Capture the cell that displays the provided text and extract its [x, y] central coordinate. 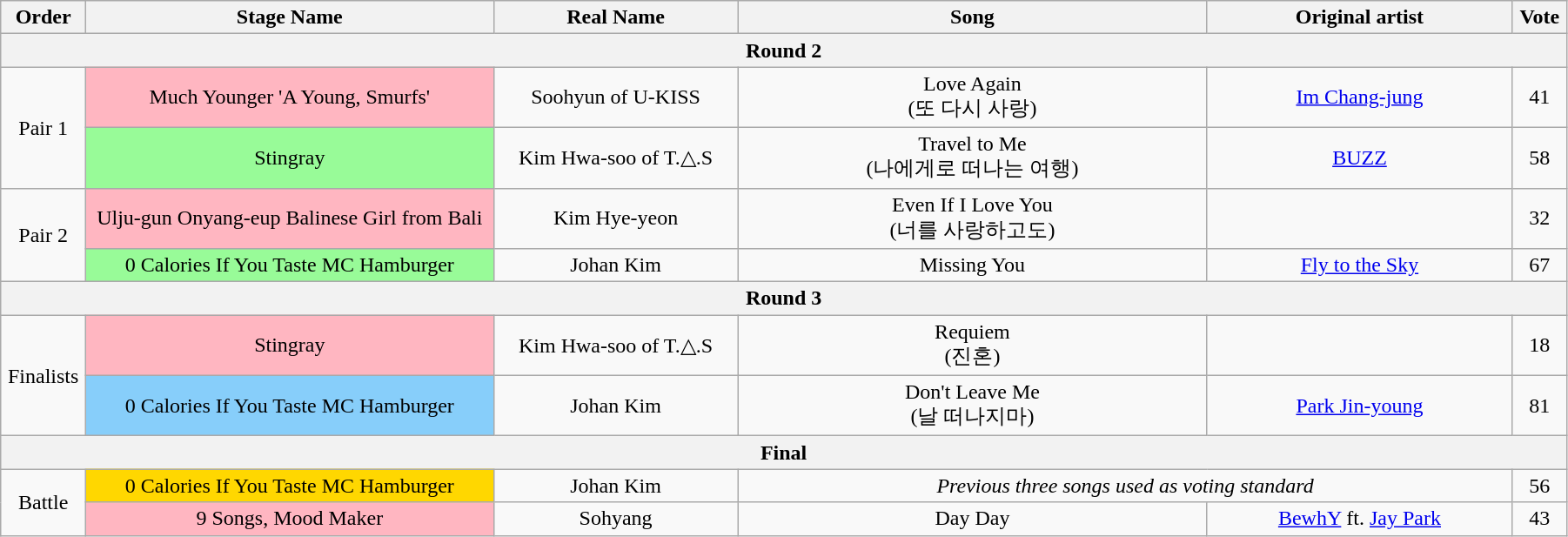
BUZZ [1359, 158]
43 [1539, 519]
32 [1539, 218]
Im Chang-jung [1359, 97]
Pair 1 [44, 127]
56 [1539, 486]
58 [1539, 158]
81 [1539, 406]
Round 3 [784, 299]
Song [973, 17]
Pair 2 [44, 235]
Don't Leave Me(날 떠나지마) [973, 406]
Even If I Love You(너를 사랑하고도) [973, 218]
Sohyang [616, 519]
Final [784, 453]
Love Again(또 다시 사랑) [973, 97]
Much Younger 'A Young, Smurfs' [290, 97]
Order [44, 17]
Round 2 [784, 50]
41 [1539, 97]
BewhY ft. Jay Park [1359, 519]
Original artist [1359, 17]
67 [1539, 265]
Previous three songs used as voting standard [1125, 486]
Park Jin-young [1359, 406]
Travel to Me(나에게로 떠나는 여행) [973, 158]
Battle [44, 502]
Missing You [973, 265]
Real Name [616, 17]
Soohyun of U-KISS [616, 97]
9 Songs, Mood Maker [290, 519]
Vote [1539, 17]
Day Day [973, 519]
18 [1539, 346]
Fly to the Sky [1359, 265]
Ulju-gun Onyang-eup Balinese Girl from Bali [290, 218]
Kim Hye-yeon [616, 218]
Requiem(진혼) [973, 346]
Finalists [44, 376]
Stage Name [290, 17]
